Find where the given text appears and provide that cell's center as (X, Y) coordinate. 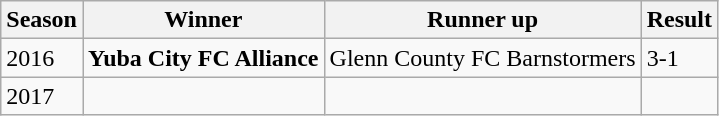
2016 (42, 58)
Runner up (482, 20)
3-1 (679, 58)
Winner (203, 20)
2017 (42, 96)
Glenn County FC Barnstormers (482, 58)
Yuba City FC Alliance (203, 58)
Result (679, 20)
Season (42, 20)
